Search for the cell housing the specified text and yield its (X, Y) center coordinate. 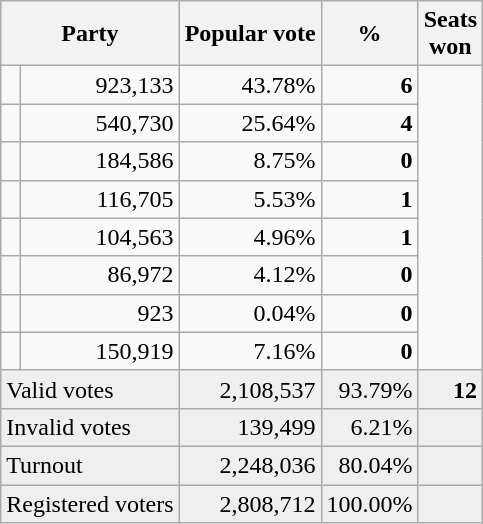
0.04% (250, 313)
4.96% (250, 237)
2,808,712 (250, 503)
2,108,537 (250, 389)
2,248,036 (250, 465)
Valid votes (90, 389)
6.21% (370, 427)
116,705 (100, 199)
150,919 (100, 351)
184,586 (100, 161)
540,730 (100, 123)
12 (450, 389)
% (370, 34)
6 (370, 85)
5.53% (250, 199)
7.16% (250, 351)
Party (90, 34)
4.12% (250, 275)
Seatswon (450, 34)
Invalid votes (90, 427)
86,972 (100, 275)
139,499 (250, 427)
93.79% (370, 389)
80.04% (370, 465)
Registered voters (90, 503)
4 (370, 123)
100.00% (370, 503)
923,133 (100, 85)
8.75% (250, 161)
923 (100, 313)
25.64% (250, 123)
Popular vote (250, 34)
104,563 (100, 237)
43.78% (250, 85)
Turnout (90, 465)
